Extract the (X, Y) coordinate from the center of the cell holding the provided text.  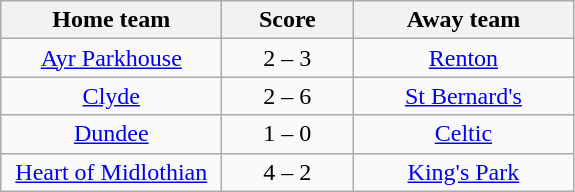
2 – 3 (288, 58)
Heart of Midlothian (112, 172)
Away team (464, 20)
Home team (112, 20)
Dundee (112, 134)
4 – 2 (288, 172)
Ayr Parkhouse (112, 58)
Renton (464, 58)
1 – 0 (288, 134)
Celtic (464, 134)
2 – 6 (288, 96)
St Bernard's (464, 96)
Score (288, 20)
King's Park (464, 172)
Clyde (112, 96)
